Output the (X, Y) coordinate of the center of the cell containing the given text.  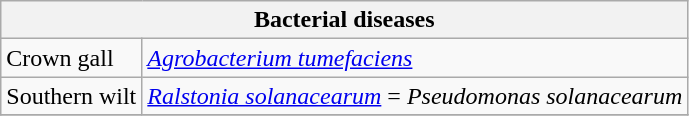
Agrobacterium tumefaciens (415, 58)
Crown gall (72, 58)
Bacterial diseases (344, 20)
Southern wilt (72, 96)
Ralstonia solanacearum = Pseudomonas solanacearum (415, 96)
